Provide the [X, Y] coordinate of the cell's center where the given text is located.  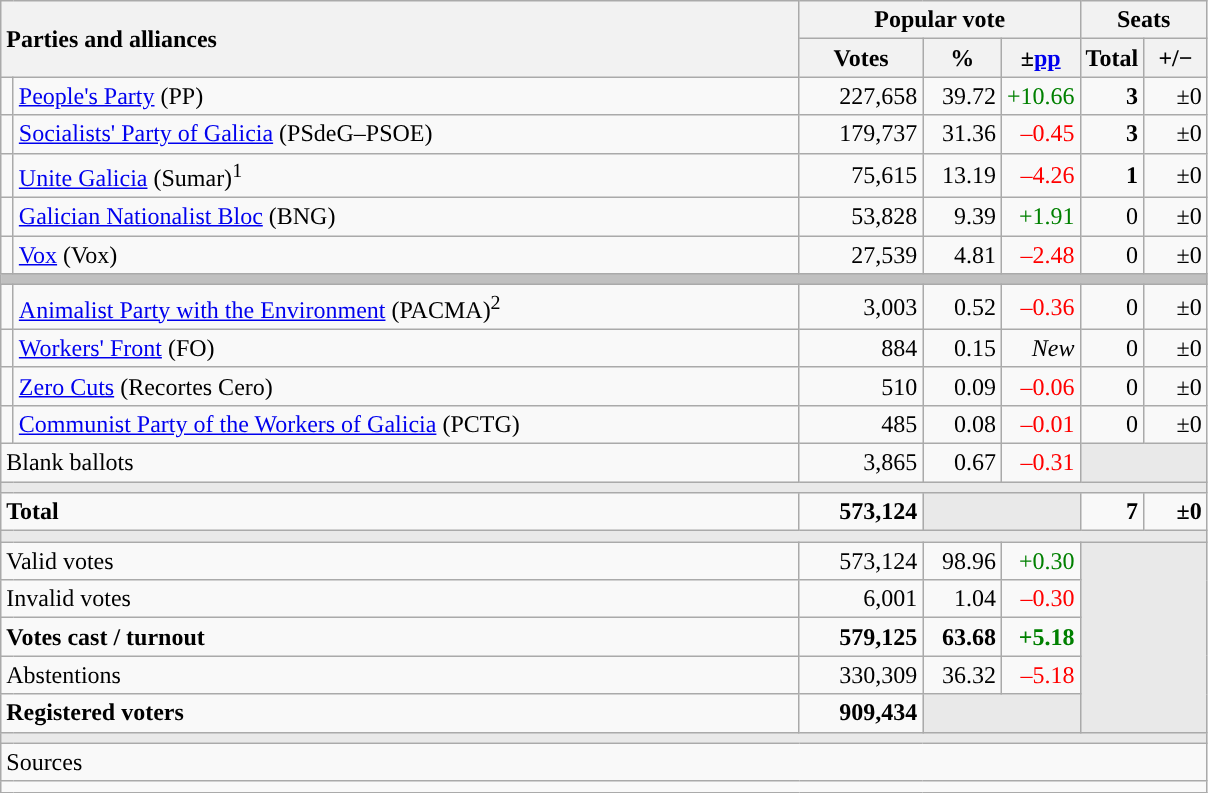
–0.31 [1040, 462]
–0.06 [1040, 386]
±pp [1040, 58]
0.67 [962, 462]
–2.48 [1040, 255]
39.72 [962, 96]
179,737 [861, 134]
36.32 [962, 675]
510 [861, 386]
31.36 [962, 134]
4.81 [962, 255]
+0.30 [1040, 561]
330,309 [861, 675]
0.08 [962, 424]
884 [861, 348]
–0.45 [1040, 134]
Seats [1144, 20]
Parties and alliances [400, 39]
53,828 [861, 217]
Blank ballots [400, 462]
+5.18 [1040, 637]
Communist Party of the Workers of Galicia (PCTG) [406, 424]
Unite Galicia (Sumar)1 [406, 176]
0.09 [962, 386]
3,865 [861, 462]
27,539 [861, 255]
Animalist Party with the Environment (PACMA)2 [406, 308]
Registered voters [400, 713]
–0.36 [1040, 308]
+1.91 [1040, 217]
0.52 [962, 308]
63.68 [962, 637]
Votes cast / turnout [400, 637]
–0.30 [1040, 599]
1 [1112, 176]
6,001 [861, 599]
Popular vote [940, 20]
909,434 [861, 713]
13.19 [962, 176]
+/− [1176, 58]
+10.66 [1040, 96]
1.04 [962, 599]
9.39 [962, 217]
Vox (Vox) [406, 255]
227,658 [861, 96]
Galician Nationalist Bloc (BNG) [406, 217]
–0.01 [1040, 424]
3,003 [861, 308]
Valid votes [400, 561]
Sources [604, 762]
Socialists' Party of Galicia (PSdeG–PSOE) [406, 134]
New [1040, 348]
–5.18 [1040, 675]
Workers' Front (FO) [406, 348]
Zero Cuts (Recortes Cero) [406, 386]
0.15 [962, 348]
7 [1112, 512]
98.96 [962, 561]
–4.26 [1040, 176]
Votes [861, 58]
Invalid votes [400, 599]
75,615 [861, 176]
Abstentions [400, 675]
People's Party (PP) [406, 96]
485 [861, 424]
579,125 [861, 637]
% [962, 58]
